Identify which cell holds the provided text, then report its [x, y] central coordinate. 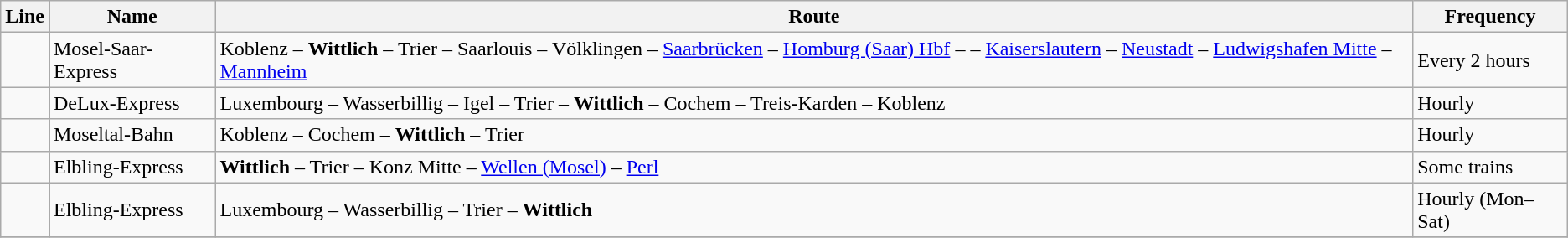
Koblenz – Wittlich – Trier – Saarlouis – Völklingen – Saarbrücken – Homburg (Saar) Hbf – – Kaiserslautern – Neustadt – Ludwigshafen Mitte – Mannheim [814, 60]
Moseltal-Bahn [132, 135]
Every 2 hours [1491, 60]
Hourly (Mon–Sat) [1491, 210]
Line [25, 17]
Luxembourg – Wasserbillig – Igel – Trier – Wittlich – Cochem – Treis-Karden – Koblenz [814, 103]
Route [814, 17]
DeLux-Express [132, 103]
Some trains [1491, 167]
Frequency [1491, 17]
Koblenz – Cochem – Wittlich – Trier [814, 135]
Wittlich – Trier – Konz Mitte – Wellen (Mosel) – Perl [814, 167]
Luxembourg – Wasserbillig – Trier – Wittlich [814, 210]
Mosel-Saar-Express [132, 60]
Name [132, 17]
